Return (X, Y) of the center of cell containing provided text 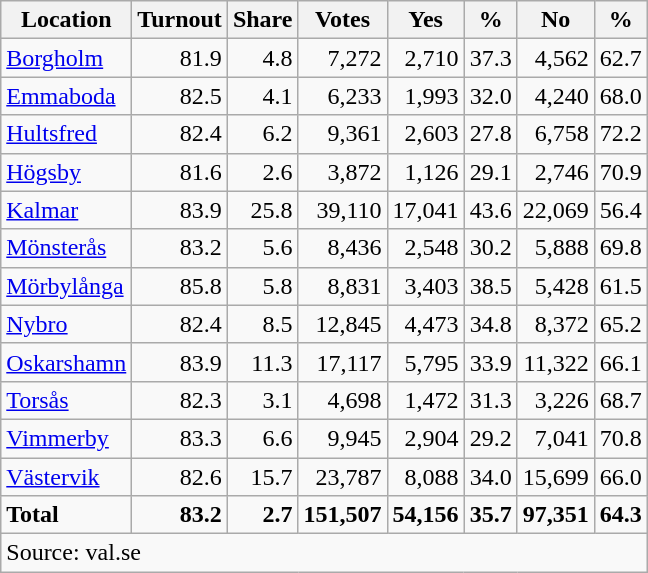
70.9 (620, 172)
15,699 (556, 477)
4.1 (262, 96)
Högsby (66, 172)
34.0 (490, 477)
Mönsterås (66, 248)
97,351 (556, 515)
Emmaboda (66, 96)
62.7 (620, 58)
4,240 (556, 96)
Votes (342, 20)
Location (66, 20)
Mörbylånga (66, 286)
4,562 (556, 58)
72.2 (620, 134)
56.4 (620, 210)
8,831 (342, 286)
11,322 (556, 362)
66.1 (620, 362)
Vimmerby (66, 438)
25.8 (262, 210)
151,507 (342, 515)
7,041 (556, 438)
Share (262, 20)
66.0 (620, 477)
6,758 (556, 134)
6,233 (342, 96)
85.8 (180, 286)
65.2 (620, 324)
70.8 (620, 438)
43.6 (490, 210)
81.9 (180, 58)
3,872 (342, 172)
7,272 (342, 58)
15.7 (262, 477)
37.3 (490, 58)
29.1 (490, 172)
81.6 (180, 172)
29.2 (490, 438)
54,156 (426, 515)
34.8 (490, 324)
Source: val.se (324, 553)
No (556, 20)
4,698 (342, 400)
39,110 (342, 210)
27.8 (490, 134)
1,126 (426, 172)
Hultsfred (66, 134)
8.5 (262, 324)
30.2 (490, 248)
17,117 (342, 362)
4,473 (426, 324)
35.7 (490, 515)
31.3 (490, 400)
5,888 (556, 248)
6.2 (262, 134)
2,548 (426, 248)
68.7 (620, 400)
3.1 (262, 400)
82.6 (180, 477)
3,226 (556, 400)
23,787 (342, 477)
5.6 (262, 248)
61.5 (620, 286)
5,795 (426, 362)
83.3 (180, 438)
9,945 (342, 438)
38.5 (490, 286)
68.0 (620, 96)
12,845 (342, 324)
1,993 (426, 96)
3,403 (426, 286)
64.3 (620, 515)
Torsås (66, 400)
2,710 (426, 58)
5,428 (556, 286)
1,472 (426, 400)
Nybro (66, 324)
69.8 (620, 248)
22,069 (556, 210)
33.9 (490, 362)
5.8 (262, 286)
4.8 (262, 58)
82.5 (180, 96)
82.3 (180, 400)
11.3 (262, 362)
Turnout (180, 20)
Kalmar (66, 210)
2,746 (556, 172)
17,041 (426, 210)
32.0 (490, 96)
9,361 (342, 134)
2,904 (426, 438)
2.7 (262, 515)
8,088 (426, 477)
2,603 (426, 134)
6.6 (262, 438)
Yes (426, 20)
Oskarshamn (66, 362)
Borgholm (66, 58)
Västervik (66, 477)
8,372 (556, 324)
2.6 (262, 172)
8,436 (342, 248)
Total (66, 515)
